Detect which cell encompasses the target text, then output its (x, y) center coordinate. 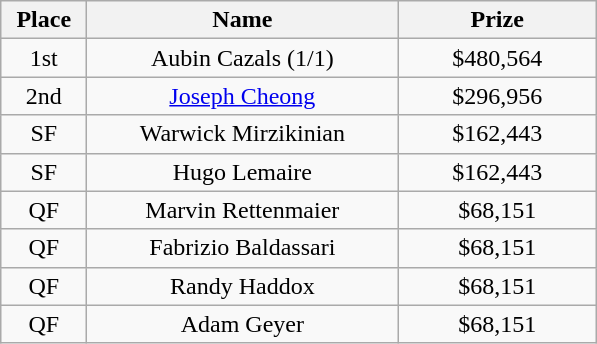
2nd (44, 96)
Place (44, 20)
Hugo Lemaire (242, 172)
Marvin Rettenmaier (242, 210)
Fabrizio Baldassari (242, 248)
Adam Geyer (242, 324)
1st (44, 58)
$480,564 (498, 58)
Joseph Cheong (242, 96)
Warwick Mirzikinian (242, 134)
Prize (498, 20)
Randy Haddox (242, 286)
Aubin Cazals (1/1) (242, 58)
Name (242, 20)
$296,956 (498, 96)
